Identify which cell holds the provided text, then report its (X, Y) central coordinate. 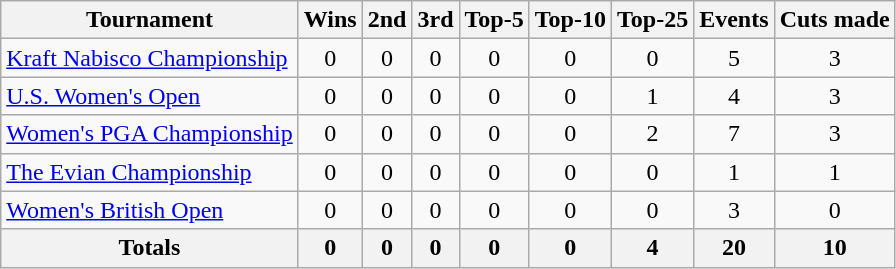
20 (734, 248)
U.S. Women's Open (150, 96)
2nd (387, 20)
Top-10 (570, 20)
The Evian Championship (150, 172)
Women's PGA Championship (150, 134)
5 (734, 58)
Events (734, 20)
7 (734, 134)
Kraft Nabisco Championship (150, 58)
Wins (330, 20)
Top-25 (652, 20)
Totals (150, 248)
3rd (436, 20)
Cuts made (834, 20)
Top-5 (494, 20)
Tournament (150, 20)
2 (652, 134)
10 (834, 248)
Women's British Open (150, 210)
